Pinpoint the cell where the given text exists, returning its [x, y] midpoint coordinate. 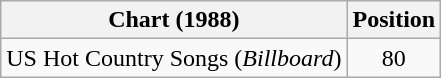
US Hot Country Songs (Billboard) [174, 58]
Chart (1988) [174, 20]
80 [394, 58]
Position [394, 20]
